For the text-containing cell, return its midpoint in [x, y] coordinate format. 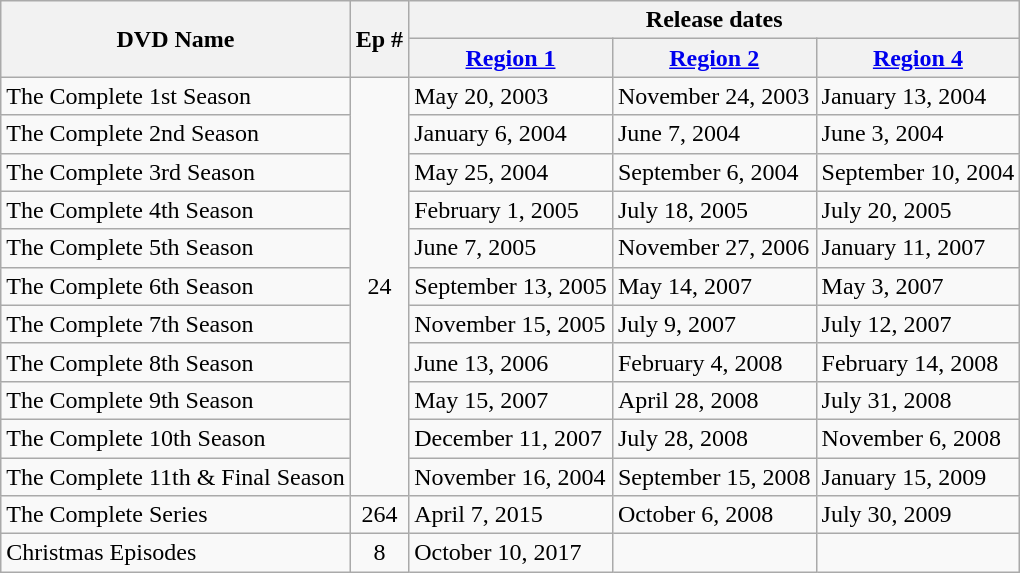
May 15, 2007 [511, 400]
January 13, 2004 [918, 96]
The Complete 9th Season [176, 400]
Region 2 [714, 58]
July 18, 2005 [714, 210]
July 12, 2007 [918, 324]
July 31, 2008 [918, 400]
July 20, 2005 [918, 210]
July 9, 2007 [714, 324]
November 27, 2006 [714, 248]
Release dates [714, 20]
October 10, 2017 [511, 553]
September 13, 2005 [511, 286]
April 7, 2015 [511, 515]
The Complete 1st Season [176, 96]
24 [379, 286]
November 6, 2008 [918, 438]
The Complete 7th Season [176, 324]
February 4, 2008 [714, 362]
The Complete 10th Season [176, 438]
The Complete 5th Season [176, 248]
May 14, 2007 [714, 286]
January 6, 2004 [511, 134]
June 3, 2004 [918, 134]
Region 4 [918, 58]
May 3, 2007 [918, 286]
The Complete 4th Season [176, 210]
May 25, 2004 [511, 172]
The Complete 11th & Final Season [176, 477]
The Complete 3rd Season [176, 172]
8 [379, 553]
264 [379, 515]
December 11, 2007 [511, 438]
September 15, 2008 [714, 477]
July 30, 2009 [918, 515]
June 7, 2005 [511, 248]
The Complete 8th Season [176, 362]
November 24, 2003 [714, 96]
DVD Name [176, 39]
The Complete 6th Season [176, 286]
Christmas Episodes [176, 553]
May 20, 2003 [511, 96]
April 28, 2008 [714, 400]
February 1, 2005 [511, 210]
October 6, 2008 [714, 515]
July 28, 2008 [714, 438]
January 15, 2009 [918, 477]
September 10, 2004 [918, 172]
June 7, 2004 [714, 134]
September 6, 2004 [714, 172]
Region 1 [511, 58]
The Complete Series [176, 515]
November 16, 2004 [511, 477]
February 14, 2008 [918, 362]
November 15, 2005 [511, 324]
The Complete 2nd Season [176, 134]
Ep # [379, 39]
January 11, 2007 [918, 248]
June 13, 2006 [511, 362]
